Return the [x, y] coordinate for the center point of the cell that contains the specified text.  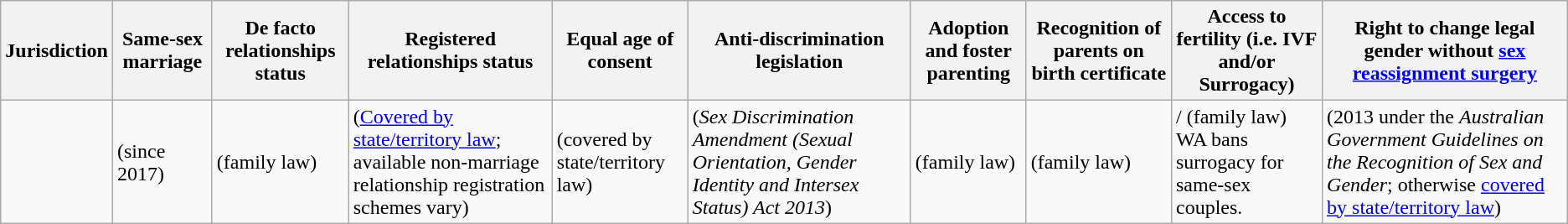
(Sex Discrimination Amendment (Sexual Orientation, Gender Identity and Intersex Status) Act 2013) [799, 162]
Right to change legal gender without sex reassignment surgery [1446, 50]
Equal age of consent [620, 50]
(covered by state/territory law) [620, 162]
Jurisdiction [57, 50]
/ (family law) WA bans surrogacy for same-sex couples. [1246, 162]
De facto relationships status [280, 50]
Same-sex marriage [162, 50]
Adoption and foster parenting [968, 50]
Access to fertility (i.e. IVF and/or Surrogacy) [1246, 50]
(since 2017) [162, 162]
Recognition of parents on birth certificate [1099, 50]
(Covered by state/territory law; available non-marriage relationship registration schemes vary) [451, 162]
Registered relationships status [451, 50]
Anti-discrimination legislation [799, 50]
(2013 under the Australian Government Guidelines on the Recognition of Sex and Gender; otherwise covered by state/territory law) [1446, 162]
